From the cell containing the given text, extract its center point as [X, Y] coordinate. 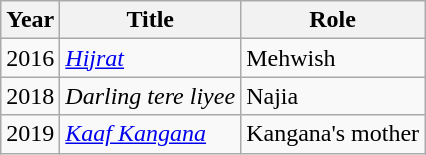
Kangana's mother [333, 134]
Title [150, 20]
Kaaf Kangana [150, 134]
2019 [30, 134]
Role [333, 20]
Year [30, 20]
Mehwish [333, 58]
2018 [30, 96]
Hijrat [150, 58]
Najia [333, 96]
Darling tere liyee [150, 96]
2016 [30, 58]
